Search for the cell housing the specified text and yield its (x, y) center coordinate. 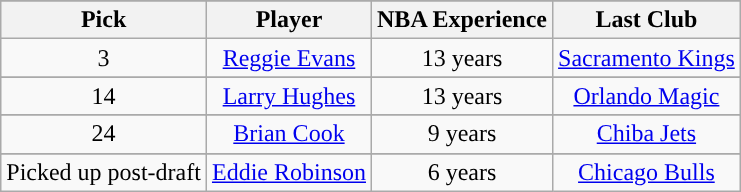
Picked up post-draft (104, 172)
Reggie Evans (288, 58)
Orlando Magic (647, 96)
Chicago Bulls (647, 172)
3 (104, 58)
Brian Cook (288, 134)
Chiba Jets (647, 134)
14 (104, 96)
6 years (462, 172)
Eddie Robinson (288, 172)
Sacramento Kings (647, 58)
Last Club (647, 20)
Pick (104, 20)
Larry Hughes (288, 96)
NBA Experience (462, 20)
9 years (462, 134)
Player (288, 20)
24 (104, 134)
